For the text-containing cell, return its midpoint in [X, Y] coordinate format. 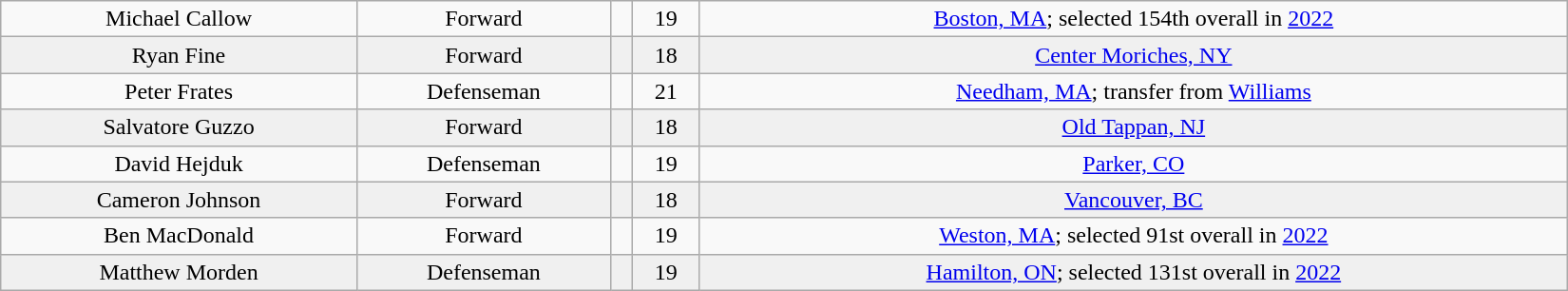
Center Moriches, NY [1133, 55]
Michael Callow [179, 19]
Old Tappan, NJ [1133, 127]
21 [665, 91]
Parker, CO [1133, 164]
Weston, MA; selected 91st overall in 2022 [1133, 236]
Ryan Fine [179, 55]
Matthew Morden [179, 272]
Boston, MA; selected 154th overall in 2022 [1133, 19]
Salvatore Guzzo [179, 127]
Hamilton, ON; selected 131st overall in 2022 [1133, 272]
Ben MacDonald [179, 236]
Cameron Johnson [179, 200]
David Hejduk [179, 164]
Needham, MA; transfer from Williams [1133, 91]
Vancouver, BC [1133, 200]
Peter Frates [179, 91]
